Output the (X, Y) coordinate of the center of the cell containing the given text.  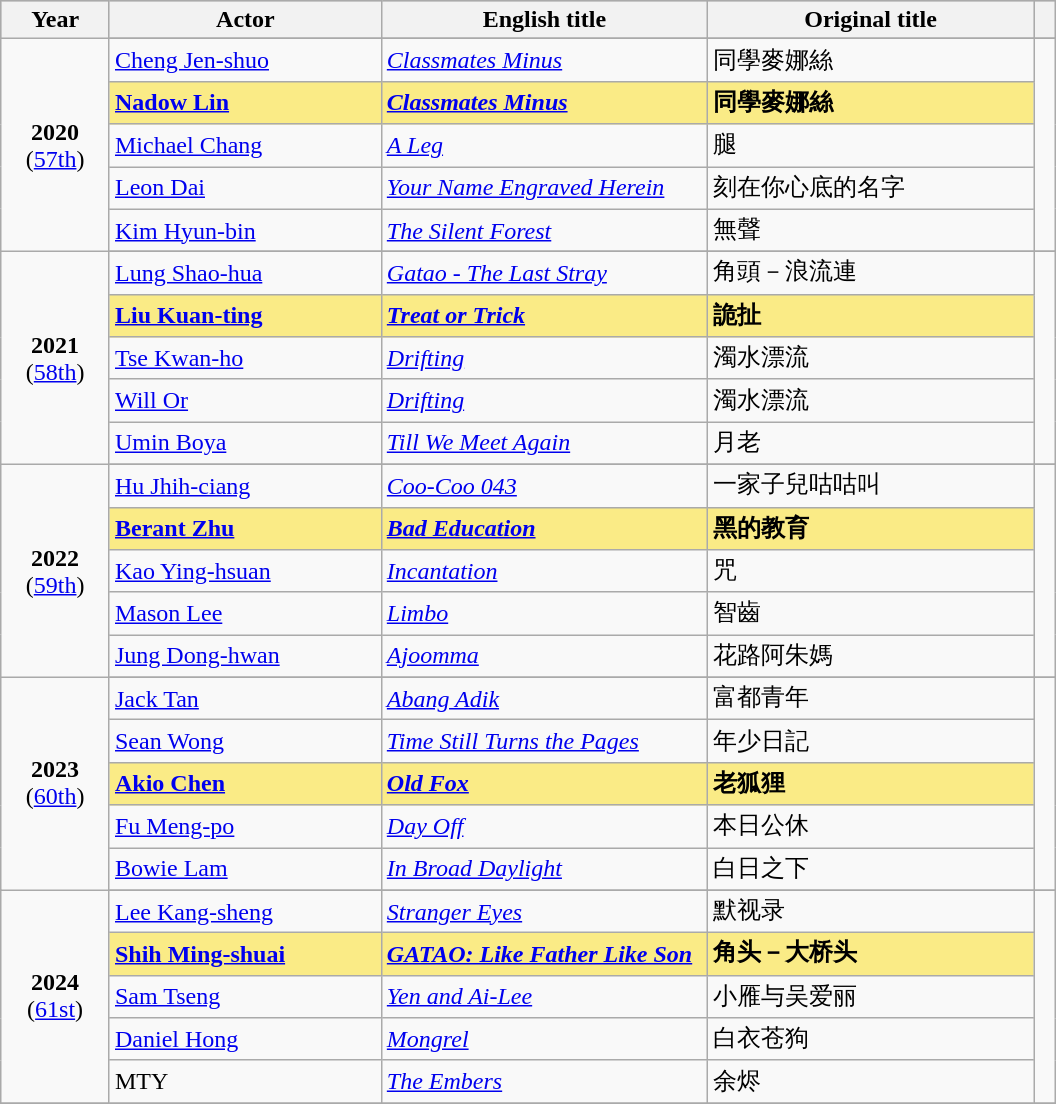
2020(57th) (56, 146)
Kao Ying-hsuan (245, 572)
Cheng Jen-shuo (245, 60)
Michael Chang (245, 146)
Bad Education (544, 528)
白衣苍狗 (871, 1040)
角头－大桥头 (871, 954)
Year (56, 20)
2024(61st) (56, 996)
Abang Adik (544, 698)
The Silent Forest (544, 230)
GATAO: Like Father Like Son (544, 954)
Limbo (544, 614)
Berant Zhu (245, 528)
Stranger Eyes (544, 912)
In Broad Daylight (544, 870)
Incantation (544, 572)
Ajoomma (544, 656)
Original title (871, 20)
刻在你心底的名字 (871, 188)
Bowie Lam (245, 870)
默视录 (871, 912)
Treat or Trick (544, 316)
Mason Lee (245, 614)
月老 (871, 444)
Jung Dong-hwan (245, 656)
Lung Shao-hua (245, 274)
白日之下 (871, 870)
本日公休 (871, 826)
老狐狸 (871, 784)
黑的教育 (871, 528)
2022(59th) (56, 570)
2023(60th) (56, 784)
The Embers (544, 1082)
Actor (245, 20)
Day Off (544, 826)
Shih Ming-shuai (245, 954)
無聲 (871, 230)
Liu Kuan-ting (245, 316)
詭扯 (871, 316)
Fu Meng-po (245, 826)
Hu Jhih-ciang (245, 486)
Yen and Ai-Lee (544, 996)
余烬 (871, 1082)
年少日記 (871, 742)
腿 (871, 146)
角頭－浪流連 (871, 274)
智齒 (871, 614)
Nadow Lin (245, 102)
English title (544, 20)
Time Still Turns the Pages (544, 742)
Akio Chen (245, 784)
咒 (871, 572)
Till We Meet Again (544, 444)
Old Fox (544, 784)
Your Name Engraved Herein (544, 188)
富都青年 (871, 698)
Will Or (245, 400)
一家子兒咕咕叫 (871, 486)
Daniel Hong (245, 1040)
Coo-Coo 043 (544, 486)
Leon Dai (245, 188)
Umin Boya (245, 444)
Jack Tan (245, 698)
小雁与吴爱丽 (871, 996)
Gatao - The Last Stray (544, 274)
A Leg (544, 146)
Sean Wong (245, 742)
MTY (245, 1082)
花路阿朱媽 (871, 656)
Lee Kang-sheng (245, 912)
2021(58th) (56, 358)
Sam Tseng (245, 996)
Tse Kwan-ho (245, 358)
Kim Hyun-bin (245, 230)
Mongrel (544, 1040)
